Provide the [X, Y] coordinate of the cell's center where the given text is located.  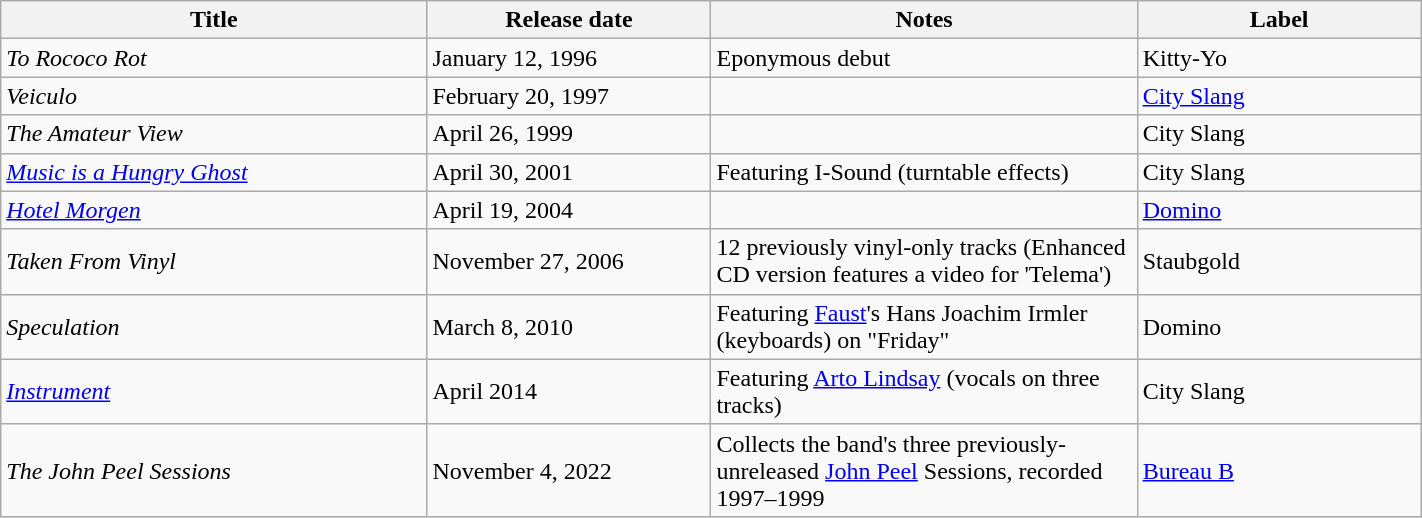
12 previously vinyl-only tracks (Enhanced CD version features a video for 'Telema') [924, 262]
Bureau B [1279, 470]
April 2014 [569, 392]
Veiculo [214, 96]
Taken From Vinyl [214, 262]
January 12, 1996 [569, 58]
Release date [569, 20]
Collects the band's three previously-unreleased John Peel Sessions, recorded 1997–1999 [924, 470]
Featuring I-Sound (turntable effects) [924, 172]
April 26, 1999 [569, 134]
Music is a Hungry Ghost [214, 172]
Kitty-Yo [1279, 58]
April 30, 2001 [569, 172]
November 4, 2022 [569, 470]
March 8, 2010 [569, 326]
Hotel Morgen [214, 210]
The John Peel Sessions [214, 470]
Label [1279, 20]
Notes [924, 20]
Featuring Faust's Hans Joachim Irmler (keyboards) on "Friday" [924, 326]
Staubgold [1279, 262]
Speculation [214, 326]
Instrument [214, 392]
November 27, 2006 [569, 262]
April 19, 2004 [569, 210]
Featuring Arto Lindsay (vocals on three tracks) [924, 392]
To Rococo Rot [214, 58]
February 20, 1997 [569, 96]
Eponymous debut [924, 58]
Title [214, 20]
The Amateur View [214, 134]
